Identify which cell holds the provided text, then report its (X, Y) central coordinate. 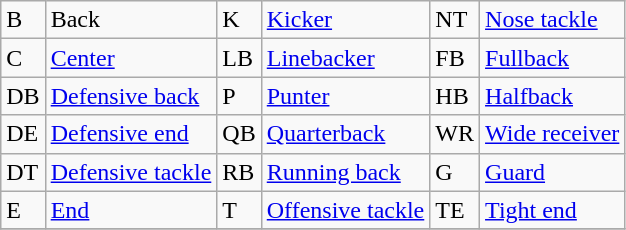
Wide receiver (552, 134)
Defensive back (131, 96)
Defensive end (131, 134)
Linebacker (346, 58)
Quarterback (346, 134)
G (455, 172)
K (239, 20)
T (239, 210)
DE (23, 134)
LB (239, 58)
Tight end (552, 210)
C (23, 58)
Center (131, 58)
Punter (346, 96)
DB (23, 96)
Defensive tackle (131, 172)
P (239, 96)
B (23, 20)
NT (455, 20)
Nose tackle (552, 20)
QB (239, 134)
Halfback (552, 96)
Back (131, 20)
Fullback (552, 58)
Kicker (346, 20)
DT (23, 172)
Offensive tackle (346, 210)
E (23, 210)
TE (455, 210)
FB (455, 58)
HB (455, 96)
WR (455, 134)
Guard (552, 172)
Running back (346, 172)
End (131, 210)
RB (239, 172)
